Capture the cell that displays the provided text and extract its [x, y] central coordinate. 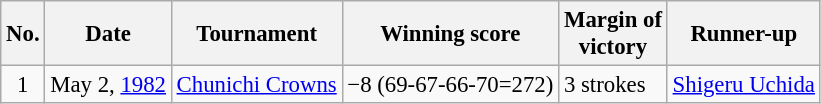
May 2, 1982 [108, 85]
−8 (69-67-66-70=272) [450, 85]
3 strokes [614, 85]
Tournament [256, 34]
Margin ofvictory [614, 34]
Chunichi Crowns [256, 85]
Winning score [450, 34]
1 [23, 85]
Shigeru Uchida [744, 85]
No. [23, 34]
Date [108, 34]
Runner-up [744, 34]
